Provide the [x, y] coordinate of the cell's center where the given text is located.  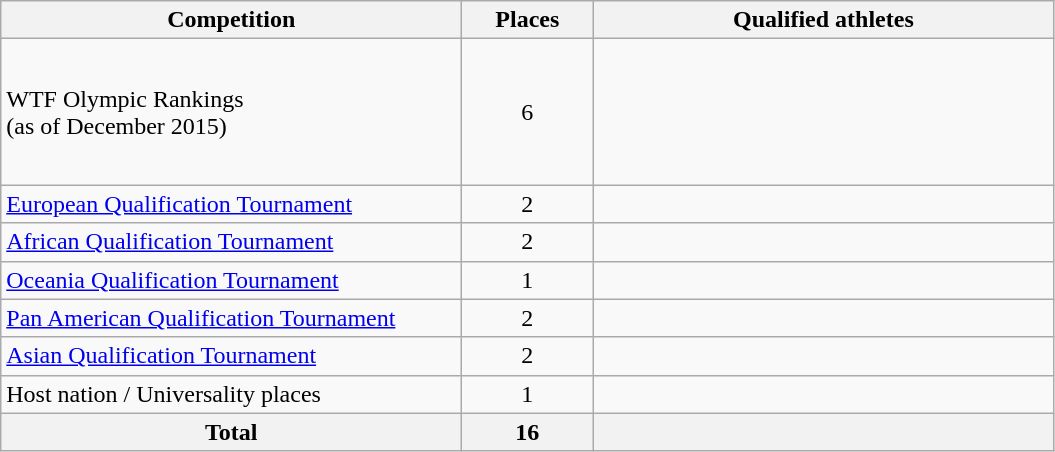
Places [528, 20]
Total [232, 432]
16 [528, 432]
Qualified athletes [824, 20]
Competition [232, 20]
WTF Olympic Rankings(as of December 2015) [232, 112]
European Qualification Tournament [232, 204]
6 [528, 112]
African Qualification Tournament [232, 242]
Pan American Qualification Tournament [232, 318]
Host nation / Universality places [232, 394]
Asian Qualification Tournament [232, 356]
Oceania Qualification Tournament [232, 280]
